Determine the [X, Y] coordinate at the center of the cell enclosing the given text.  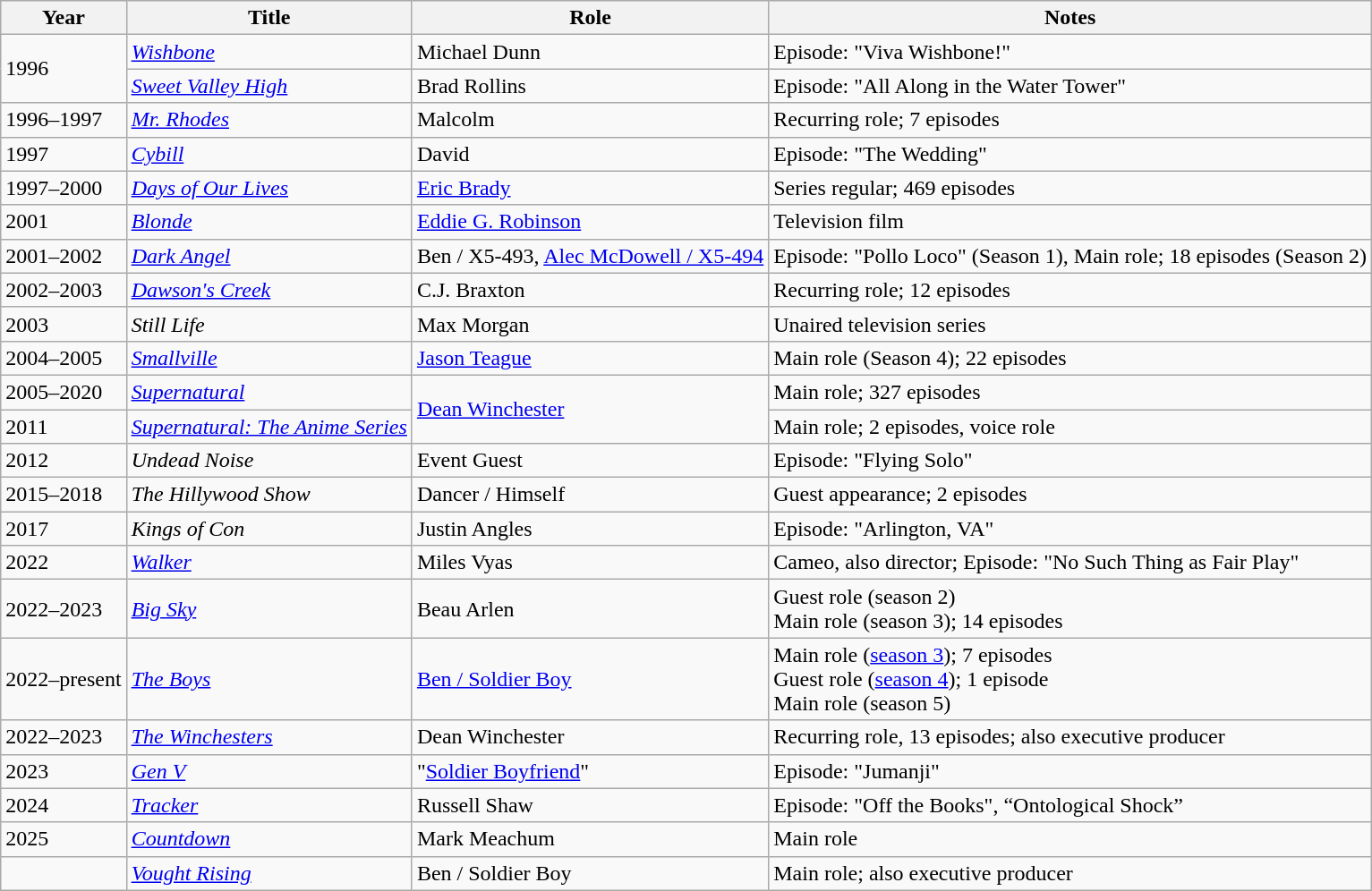
1996 [64, 69]
Guest appearance; 2 episodes [1070, 495]
2017 [64, 529]
Still Life [268, 324]
Episode: "Jumanji" [1070, 771]
2024 [64, 805]
Big Sky [268, 608]
Episode: "Arlington, VA" [1070, 529]
Guest role (season 2)Main role (season 3); 14 episodes [1070, 608]
The Winchesters [268, 737]
Kings of Con [268, 529]
Notes [1070, 18]
Walker [268, 563]
2022 [64, 563]
Unaired television series [1070, 324]
Event Guest [590, 461]
Recurring role, 13 episodes; also executive producer [1070, 737]
Eddie G. Robinson [590, 222]
Tracker [268, 805]
Episode: "Flying Solo" [1070, 461]
Smallville [268, 358]
Michael Dunn [590, 52]
Russell Shaw [590, 805]
Main role; 327 episodes [1070, 392]
2022–present [64, 679]
Dancer / Himself [590, 495]
2012 [64, 461]
1997–2000 [64, 188]
Title [268, 18]
Year [64, 18]
Days of Our Lives [268, 188]
2003 [64, 324]
Gen V [268, 771]
The Hillywood Show [268, 495]
Eric Brady [590, 188]
Sweet Valley High [268, 86]
2001–2002 [64, 256]
Main role (season 3); 7 episodesGuest role (season 4); 1 episodeMain role (season 5) [1070, 679]
C.J. Braxton [590, 290]
Television film [1070, 222]
Main role; also executive producer [1070, 873]
Beau Arlen [590, 608]
2025 [64, 839]
Max Morgan [590, 324]
Episode: "Off the Books", “Ontological Shock” [1070, 805]
Main role; 2 episodes, voice role [1070, 427]
"Soldier Boyfriend" [590, 771]
Dawson's Creek [268, 290]
David [590, 154]
Recurring role; 7 episodes [1070, 120]
Jason Teague [590, 358]
Justin Angles [590, 529]
Episode: "Pollo Loco" (Season 1), Main role; 18 episodes (Season 2) [1070, 256]
Mark Meachum [590, 839]
Miles Vyas [590, 563]
Episode: "Viva Wishbone!" [1070, 52]
Undead Noise [268, 461]
2005–2020 [64, 392]
1997 [64, 154]
Main role [1070, 839]
2015–2018 [64, 495]
2023 [64, 771]
1996–1997 [64, 120]
Main role (Season 4); 22 episodes [1070, 358]
2004–2005 [64, 358]
Blonde [268, 222]
Supernatural [268, 392]
Ben / X5-493, Alec McDowell / X5-494 [590, 256]
Episode: "All Along in the Water Tower" [1070, 86]
Malcolm [590, 120]
Countdown [268, 839]
Mr. Rhodes [268, 120]
Cameo, also director; Episode: "No Such Thing as Fair Play" [1070, 563]
2001 [64, 222]
Episode: "The Wedding" [1070, 154]
Cybill [268, 154]
Recurring role; 12 episodes [1070, 290]
The Boys [268, 679]
Dark Angel [268, 256]
Role [590, 18]
Supernatural: The Anime Series [268, 427]
2002–2003 [64, 290]
Series regular; 469 episodes [1070, 188]
Vought Rising [268, 873]
Wishbone [268, 52]
2011 [64, 427]
Brad Rollins [590, 86]
